Output the [X, Y] coordinate of the center of the cell containing the given text.  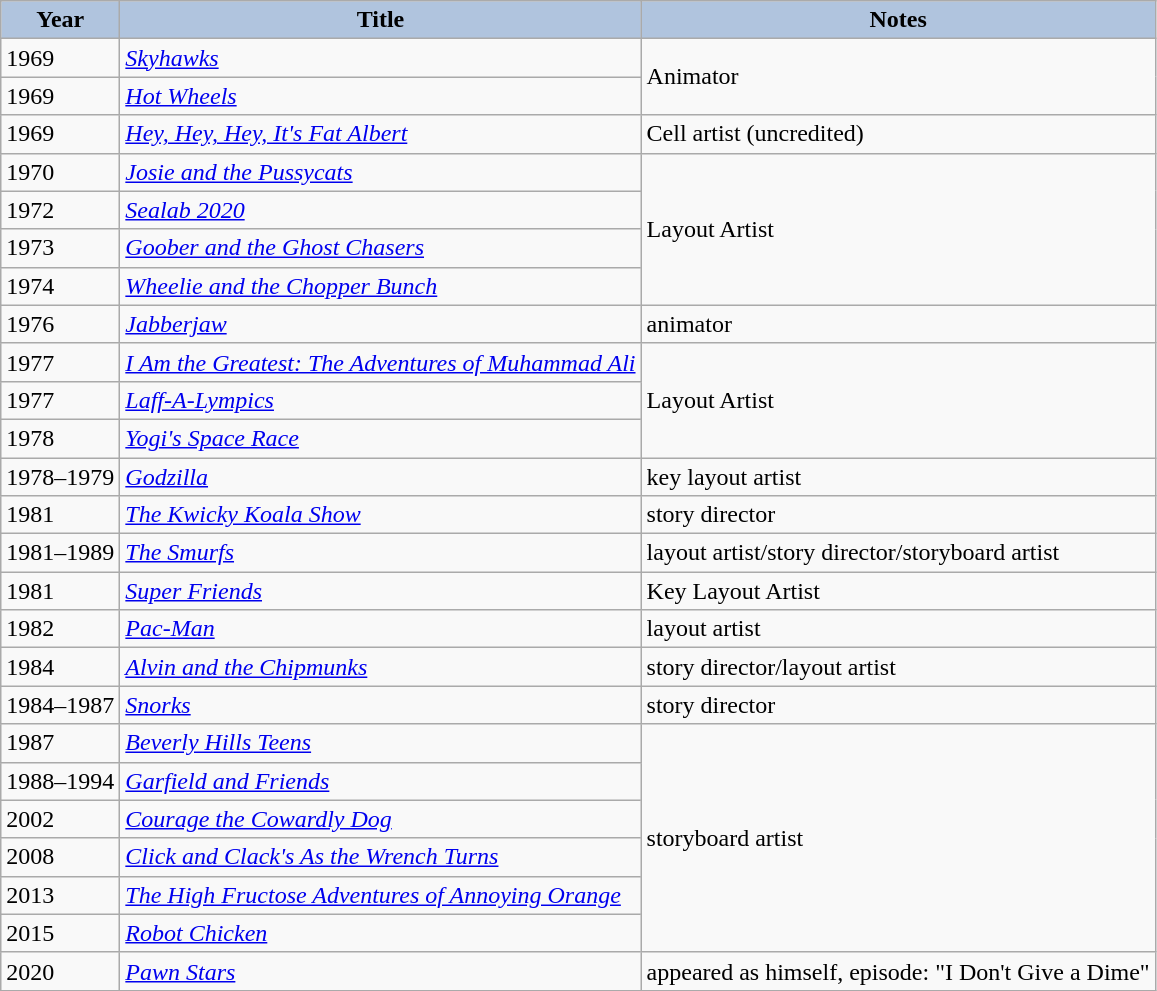
Pac-Man [380, 629]
1973 [60, 248]
I Am the Greatest: The Adventures of Muhammad Ali [380, 362]
layout artist/story director/storyboard artist [898, 553]
Courage the Cowardly Dog [380, 819]
2008 [60, 857]
Cell artist (uncredited) [898, 134]
Robot Chicken [380, 933]
2002 [60, 819]
Alvin and the Chipmunks [380, 667]
Notes [898, 20]
storyboard artist [898, 838]
The High Fructose Adventures of Annoying Orange [380, 895]
1981–1989 [60, 553]
1978–1979 [60, 477]
Beverly Hills Teens [380, 743]
Godzilla [380, 477]
1984 [60, 667]
2015 [60, 933]
Goober and the Ghost Chasers [380, 248]
1974 [60, 286]
2013 [60, 895]
1976 [60, 324]
Click and Clack's As the Wrench Turns [380, 857]
Laff-A-Lympics [380, 400]
key layout artist [898, 477]
Year [60, 20]
1984–1987 [60, 705]
Key Layout Artist [898, 591]
Skyhawks [380, 58]
Wheelie and the Chopper Bunch [380, 286]
2020 [60, 971]
The Kwicky Koala Show [380, 515]
1978 [60, 438]
Pawn Stars [380, 971]
Yogi's Space Race [380, 438]
Animator [898, 77]
1988–1994 [60, 781]
Snorks [380, 705]
Hot Wheels [380, 96]
1987 [60, 743]
layout artist [898, 629]
Super Friends [380, 591]
animator [898, 324]
1972 [60, 210]
1982 [60, 629]
Garfield and Friends [380, 781]
Jabberjaw [380, 324]
1970 [60, 172]
Sealab 2020 [380, 210]
Hey, Hey, Hey, It's Fat Albert [380, 134]
story director/layout artist [898, 667]
appeared as himself, episode: "I Don't Give a Dime" [898, 971]
Josie and the Pussycats [380, 172]
The Smurfs [380, 553]
Title [380, 20]
